Return (X, Y) of the center of cell containing provided text 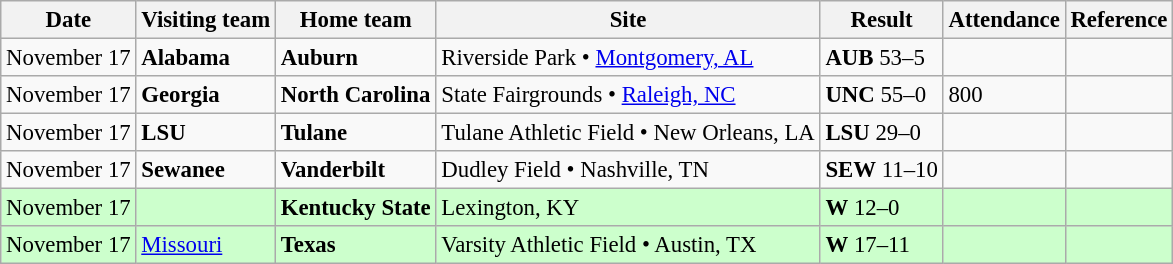
SEW 11–10 (882, 170)
Missouri (206, 245)
Riverside Park • Montgomery, AL (628, 58)
AUB 53–5 (882, 58)
Tulane Athletic Field • New Orleans, LA (628, 133)
Visiting team (206, 20)
Site (628, 20)
Auburn (356, 58)
Kentucky State (356, 208)
Result (882, 20)
W 17–11 (882, 245)
800 (1004, 95)
Georgia (206, 95)
Attendance (1004, 20)
Dudley Field • Nashville, TN (628, 170)
LSU 29–0 (882, 133)
Reference (1119, 20)
Date (68, 20)
Home team (356, 20)
Vanderbilt (356, 170)
LSU (206, 133)
North Carolina (356, 95)
UNC 55–0 (882, 95)
State Fairgrounds • Raleigh, NC (628, 95)
Sewanee (206, 170)
Alabama (206, 58)
W 12–0 (882, 208)
Lexington, KY (628, 208)
Varsity Athletic Field • Austin, TX (628, 245)
Tulane (356, 133)
Texas (356, 245)
